Identify which cell holds the provided text, then report its (x, y) central coordinate. 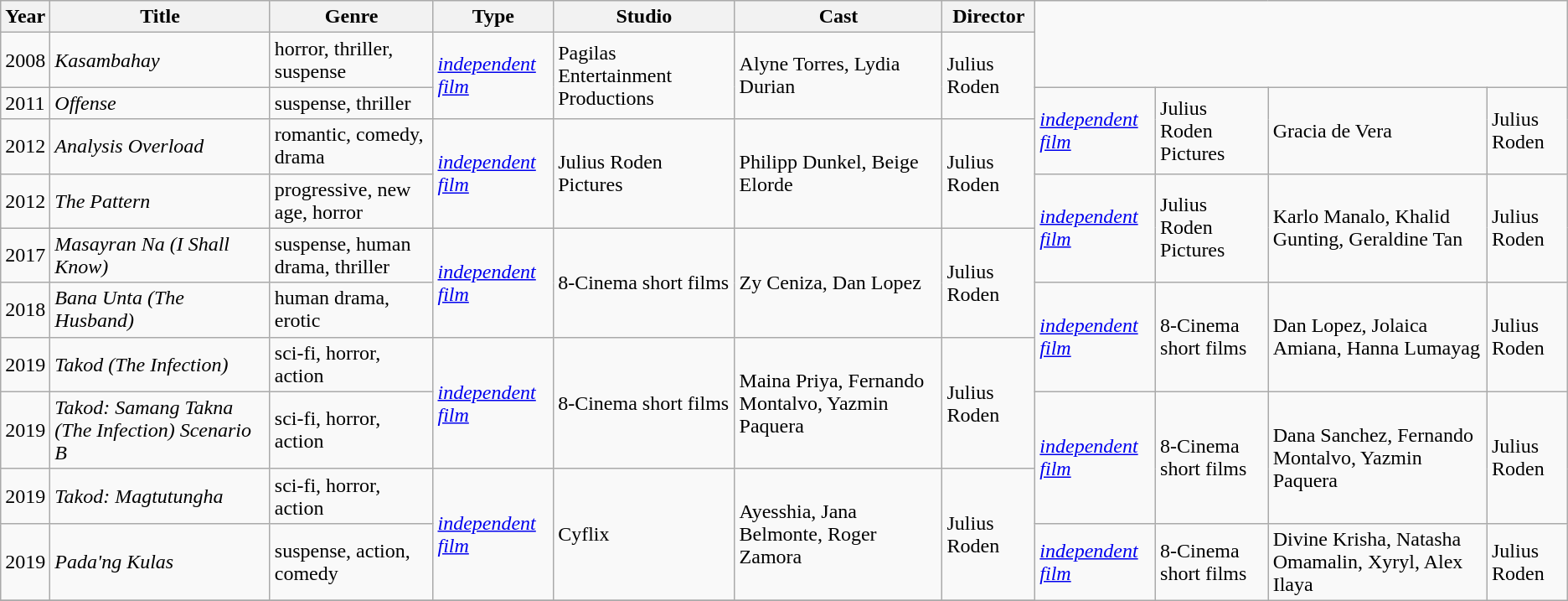
2018 (25, 310)
2017 (25, 255)
Dana Sanchez, Fernando Montalvo, Yazmin Paquera (1377, 458)
Dan Lopez, Jolaica Amiana, Hanna Lumayag (1377, 337)
Gracia de Vera (1377, 131)
Pagilas Entertainment Productions (644, 75)
Pada'ng Kulas (160, 562)
Takod: Samang Takna (The Infection) Scenario B (160, 430)
suspense, human drama, thriller (352, 255)
2011 (25, 103)
human drama, erotic (352, 310)
horror, thriller, suspense (352, 60)
2008 (25, 60)
Takod: Magtutungha (160, 496)
Divine Krisha, Natasha Omamalin, Xyryl, Alex Ilaya (1377, 562)
Offense (160, 103)
suspense, thriller (352, 103)
Bana Unta (The Husband) (160, 310)
Title (160, 17)
romantic, comedy, drama (352, 146)
Director (988, 17)
Zy Ceniza, Dan Lopez (838, 282)
Takod (The Infection) (160, 364)
Year (25, 17)
progressive, new age, horror (352, 201)
Type (493, 17)
Ayesshia, Jana Belmonte, Roger Zamora (838, 535)
Karlo Manalo, Khalid Gunting, Geraldine Tan (1377, 228)
Alyne Torres, Lydia Durian (838, 75)
Maina Priya, Fernando Montalvo, Yazmin Paquera (838, 402)
suspense, action, comedy (352, 562)
Analysis Overload (160, 146)
The Pattern (160, 201)
Genre (352, 17)
Cyflix (644, 535)
Kasambahay (160, 60)
Philipp Dunkel, Beige Elorde (838, 174)
Cast (838, 17)
Studio (644, 17)
Masayran Na (I Shall Know) (160, 255)
